Locate the cell with the specified text and output its (x, y) center coordinate. 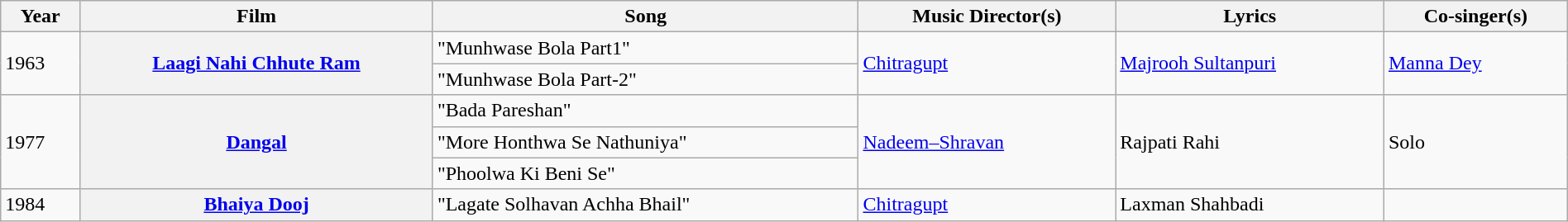
"More Honthwa Se Nathuniya" (645, 142)
1977 (41, 142)
"Munhwase Bola Part1" (645, 48)
Majrooh Sultanpuri (1250, 64)
"Lagate Solhavan Achha Bhail" (645, 205)
1963 (41, 64)
Laxman Shahbadi (1250, 205)
Dangal (256, 142)
Lyrics (1250, 17)
Manna Dey (1475, 64)
Co-singer(s) (1475, 17)
1984 (41, 205)
Film (256, 17)
Music Director(s) (987, 17)
Nadeem–Shravan (987, 142)
"Phoolwa Ki Beni Se" (645, 173)
Year (41, 17)
Song (645, 17)
"Munhwase Bola Part-2" (645, 79)
Laagi Nahi Chhute Ram (256, 64)
"Bada Pareshan" (645, 111)
Rajpati Rahi (1250, 142)
Solo (1475, 142)
Bhaiya Dooj (256, 205)
